Detect which cell encompasses the target text, then output its [x, y] center coordinate. 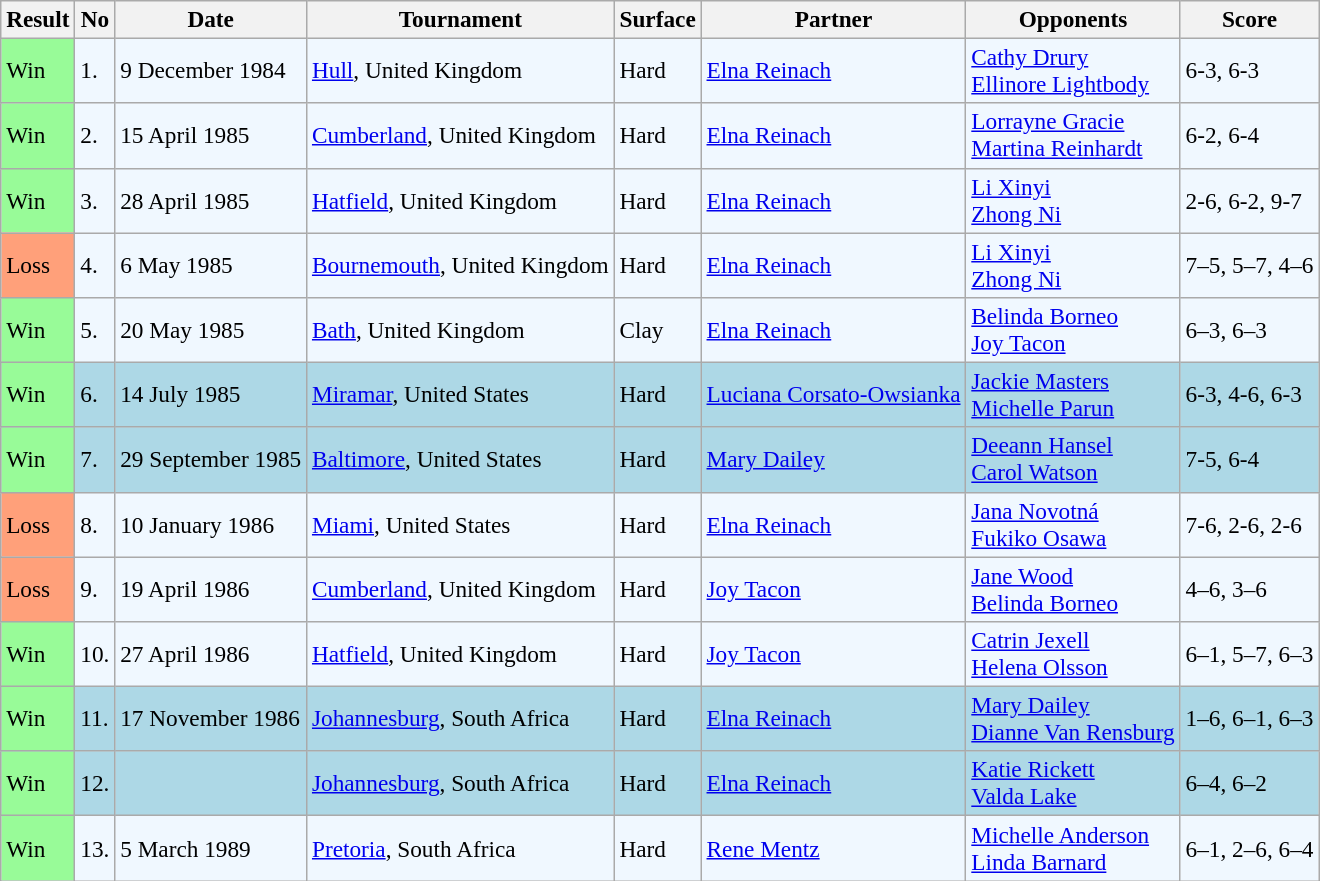
10. [95, 654]
6. [95, 394]
14 July 1985 [211, 394]
3. [95, 200]
Deeann Hansel Carol Watson [1073, 460]
5. [95, 330]
Partner [834, 19]
Clay [658, 330]
8. [95, 524]
No [95, 19]
7-5, 6-4 [1250, 460]
Result [38, 19]
Pretoria, South Africa [461, 848]
Miami, United States [461, 524]
4. [95, 264]
Katie Rickett Valda Lake [1073, 784]
6-3, 4-6, 6-3 [1250, 394]
6-2, 6-4 [1250, 136]
2-6, 6-2, 9-7 [1250, 200]
Jackie Masters Michelle Parun [1073, 394]
Score [1250, 19]
1. [95, 70]
Mary Dailey Dianne Van Rensburg [1073, 718]
Jana Novotná Fukiko Osawa [1073, 524]
Jane Wood Belinda Borneo [1073, 588]
Michelle Anderson Linda Barnard [1073, 848]
6–4, 6–2 [1250, 784]
Rene Mentz [834, 848]
28 April 1985 [211, 200]
6 May 1985 [211, 264]
6-3, 6-3 [1250, 70]
6–3, 6–3 [1250, 330]
7. [95, 460]
Surface [658, 19]
Belinda Borneo Joy Tacon [1073, 330]
9 December 1984 [211, 70]
Luciana Corsato-Owsianka [834, 394]
6–1, 5–7, 6–3 [1250, 654]
Opponents [1073, 19]
20 May 1985 [211, 330]
11. [95, 718]
15 April 1985 [211, 136]
Catrin Jexell Helena Olsson [1073, 654]
Lorrayne Gracie Martina Reinhardt [1073, 136]
7-6, 2-6, 2-6 [1250, 524]
29 September 1985 [211, 460]
7–5, 5–7, 4–6 [1250, 264]
12. [95, 784]
Bournemouth, United Kingdom [461, 264]
4–6, 3–6 [1250, 588]
Date [211, 19]
17 November 1986 [211, 718]
19 April 1986 [211, 588]
2. [95, 136]
Baltimore, United States [461, 460]
9. [95, 588]
Cathy Drury Ellinore Lightbody [1073, 70]
10 January 1986 [211, 524]
5 March 1989 [211, 848]
6–1, 2–6, 6–4 [1250, 848]
Mary Dailey [834, 460]
27 April 1986 [211, 654]
Hull, United Kingdom [461, 70]
Tournament [461, 19]
1–6, 6–1, 6–3 [1250, 718]
Bath, United Kingdom [461, 330]
Miramar, United States [461, 394]
13. [95, 848]
